For the text-containing cell, return its midpoint in (X, Y) coordinate format. 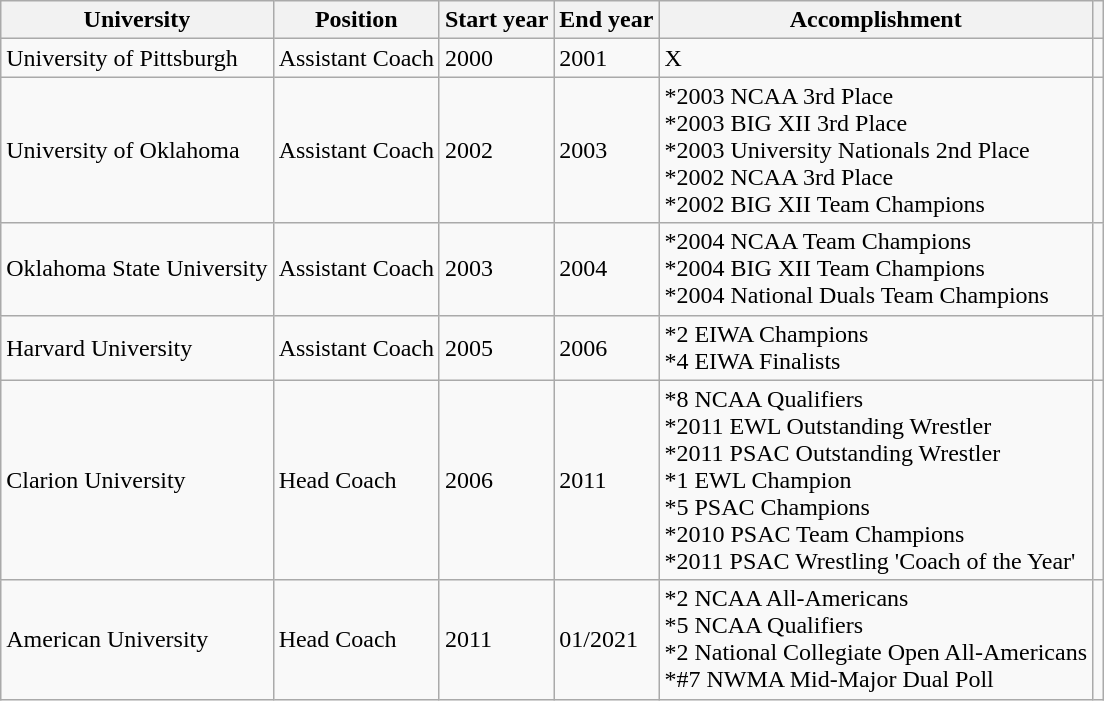
*2003 NCAA 3rd Place *2003 BIG XII 3rd Place *2003 University Nationals 2nd Place *2002 NCAA 3rd Place *2002 BIG XII Team Champions (876, 150)
01/2021 (606, 640)
Accomplishment (876, 20)
University (137, 20)
2001 (606, 58)
Clarion University (137, 480)
2000 (496, 58)
University of Oklahoma (137, 150)
American University (137, 640)
2004 (606, 269)
*2 EIWA Champions *4 EIWA Finalists (876, 348)
End year (606, 20)
X (876, 58)
Position (356, 20)
*2 NCAA All-Americans *5 NCAA Qualifiers *2 National Collegiate Open All-Americans *#7 NWMA Mid-Major Dual Poll (876, 640)
2005 (496, 348)
University of Pittsburgh (137, 58)
Start year (496, 20)
2002 (496, 150)
*2004 NCAA Team Champions *2004 BIG XII Team Champions *2004 National Duals Team Champions (876, 269)
Oklahoma State University (137, 269)
Harvard University (137, 348)
